Detect which cell encompasses the target text, then output its (x, y) center coordinate. 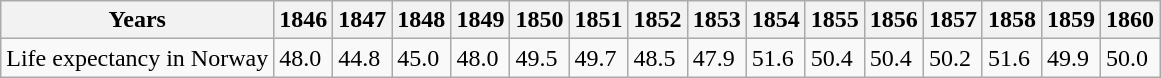
1846 (304, 20)
1859 (1072, 20)
50.0 (1130, 58)
1856 (894, 20)
44.8 (362, 58)
Years (138, 20)
45.0 (422, 58)
1851 (598, 20)
1850 (540, 20)
49.7 (598, 58)
49.9 (1072, 58)
1849 (480, 20)
1860 (1130, 20)
1852 (658, 20)
Life expectancy in Norway (138, 58)
1857 (952, 20)
49.5 (540, 58)
1855 (834, 20)
48.5 (658, 58)
1847 (362, 20)
47.9 (716, 58)
1858 (1012, 20)
1848 (422, 20)
50.2 (952, 58)
1854 (776, 20)
1853 (716, 20)
